Scan for the cell matching the given text and deliver its (X, Y) coordinate at center. 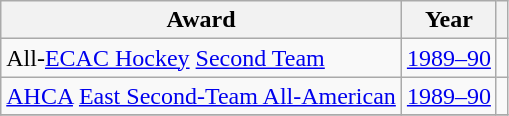
Award (202, 20)
All-ECAC Hockey Second Team (202, 58)
AHCA East Second-Team All-American (202, 96)
Year (448, 20)
